For the text-containing cell, return its midpoint in [x, y] coordinate format. 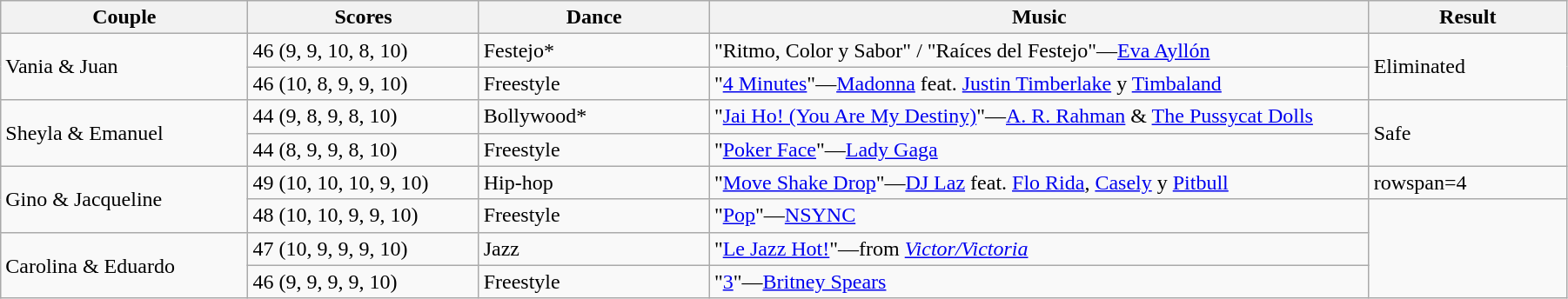
Festejo* [593, 50]
Music [1039, 17]
Dance [593, 17]
Eliminated [1467, 67]
Vania & Juan [124, 67]
Result [1467, 17]
44 (9, 8, 9, 8, 10) [364, 116]
Jazz [593, 249]
rowspan=4 [1467, 183]
46 (10, 8, 9, 9, 10) [364, 83]
Hip-hop [593, 183]
Couple [124, 17]
49 (10, 10, 10, 9, 10) [364, 183]
46 (9, 9, 9, 9, 10) [364, 282]
"Pop"—NSYNC [1039, 216]
"4 Minutes"—Madonna feat. Justin Timberlake y Timbaland [1039, 83]
46 (9, 9, 10, 8, 10) [364, 50]
"Move Shake Drop"—DJ Laz feat. Flo Rida, Casely y Pitbull [1039, 183]
"Jai Ho! (You Are My Destiny)"—A. R. Rahman & The Pussycat Dolls [1039, 116]
"3"—Britney Spears [1039, 282]
48 (10, 10, 9, 9, 10) [364, 216]
"Le Jazz Hot!"—from Victor/Victoria [1039, 249]
44 (8, 9, 9, 8, 10) [364, 149]
Gino & Jacqueline [124, 199]
47 (10, 9, 9, 9, 10) [364, 249]
Safe [1467, 133]
"Poker Face"—Lady Gaga [1039, 149]
Carolina & Eduardo [124, 265]
"Ritmo, Color y Sabor" / "Raíces del Festejo"—Eva Ayllón [1039, 50]
Scores [364, 17]
Sheyla & Emanuel [124, 133]
Bollywood* [593, 116]
